Find where the given text appears and provide that cell's center as [x, y] coordinate. 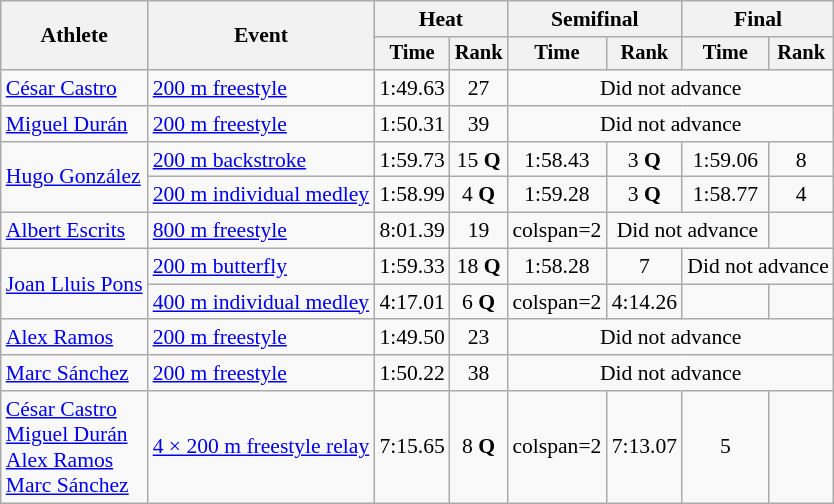
8:01.39 [412, 231]
Heat [440, 19]
400 m individual medley [262, 302]
8 Q [479, 447]
39 [479, 124]
4:14.26 [644, 302]
7:15.65 [412, 447]
5 [725, 447]
7 [644, 267]
200 m backstroke [262, 160]
18 Q [479, 267]
15 Q [479, 160]
19 [479, 231]
1:59.33 [412, 267]
Marc Sánchez [74, 373]
1:59.06 [725, 160]
Semifinal [594, 19]
Miguel Durán [74, 124]
4 × 200 m freestyle relay [262, 447]
1:50.31 [412, 124]
1:59.28 [556, 195]
38 [479, 373]
Athlete [74, 36]
23 [479, 338]
4 [800, 195]
César CastroMiguel DuránAlex RamosMarc Sánchez [74, 447]
1:58.43 [556, 160]
7:13.07 [644, 447]
200 m butterfly [262, 267]
Albert Escrits [74, 231]
200 m individual medley [262, 195]
Final [758, 19]
1:58.99 [412, 195]
Alex Ramos [74, 338]
800 m freestyle [262, 231]
1:49.63 [412, 88]
1:58.77 [725, 195]
4 Q [479, 195]
Joan Lluis Pons [74, 284]
1:59.73 [412, 160]
4:17.01 [412, 302]
6 Q [479, 302]
8 [800, 160]
1:49.50 [412, 338]
César Castro [74, 88]
Event [262, 36]
27 [479, 88]
1:58.28 [556, 267]
1:50.22 [412, 373]
Hugo González [74, 178]
